Search for the cell housing the specified text and yield its (X, Y) center coordinate. 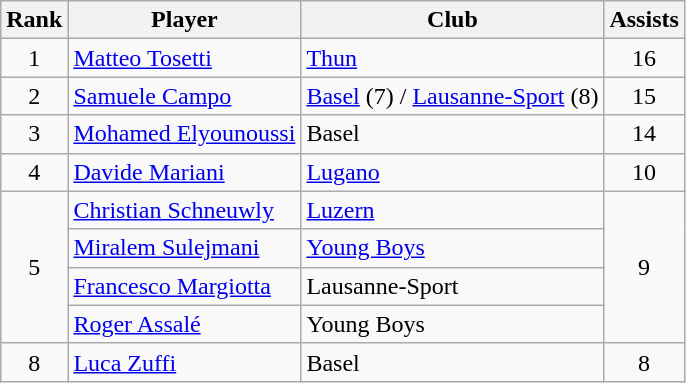
1 (34, 58)
16 (644, 58)
Thun (452, 58)
Lugano (452, 172)
Samuele Campo (184, 96)
Lausanne-Sport (452, 286)
Luca Zuffi (184, 362)
2 (34, 96)
Matteo Tosetti (184, 58)
4 (34, 172)
15 (644, 96)
Player (184, 20)
5 (34, 267)
Mohamed Elyounoussi (184, 134)
Club (452, 20)
Francesco Margiotta (184, 286)
Christian Schneuwly (184, 210)
Miralem Sulejmani (184, 248)
3 (34, 134)
10 (644, 172)
Roger Assalé (184, 324)
Assists (644, 20)
Luzern (452, 210)
Davide Mariani (184, 172)
Rank (34, 20)
Basel (7) / Lausanne-Sport (8) (452, 96)
9 (644, 267)
14 (644, 134)
